Extract the [x, y] coordinate from the center of the cell holding the provided text.  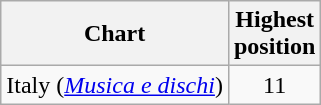
Highestposition [274, 34]
11 [274, 85]
Italy (Musica e dischi) [115, 85]
Chart [115, 34]
